Determine the [X, Y] coordinate at the center of the cell enclosing the given text.  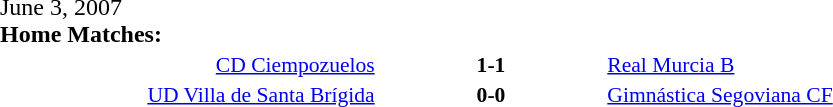
1-1 [492, 64]
